Scan for the cell matching the given text and deliver its (x, y) coordinate at center. 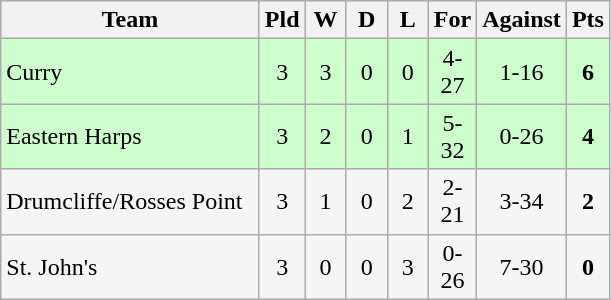
D (366, 20)
Team (130, 20)
Pld (282, 20)
7-30 (522, 266)
For (452, 20)
Pts (588, 20)
6 (588, 72)
Against (522, 20)
W (326, 20)
4 (588, 136)
L (408, 20)
3-34 (522, 202)
Curry (130, 72)
5-32 (452, 136)
Eastern Harps (130, 136)
1-16 (522, 72)
4-27 (452, 72)
Drumcliffe/Rosses Point (130, 202)
2-21 (452, 202)
St. John's (130, 266)
